For the text-containing cell, return its midpoint in [X, Y] coordinate format. 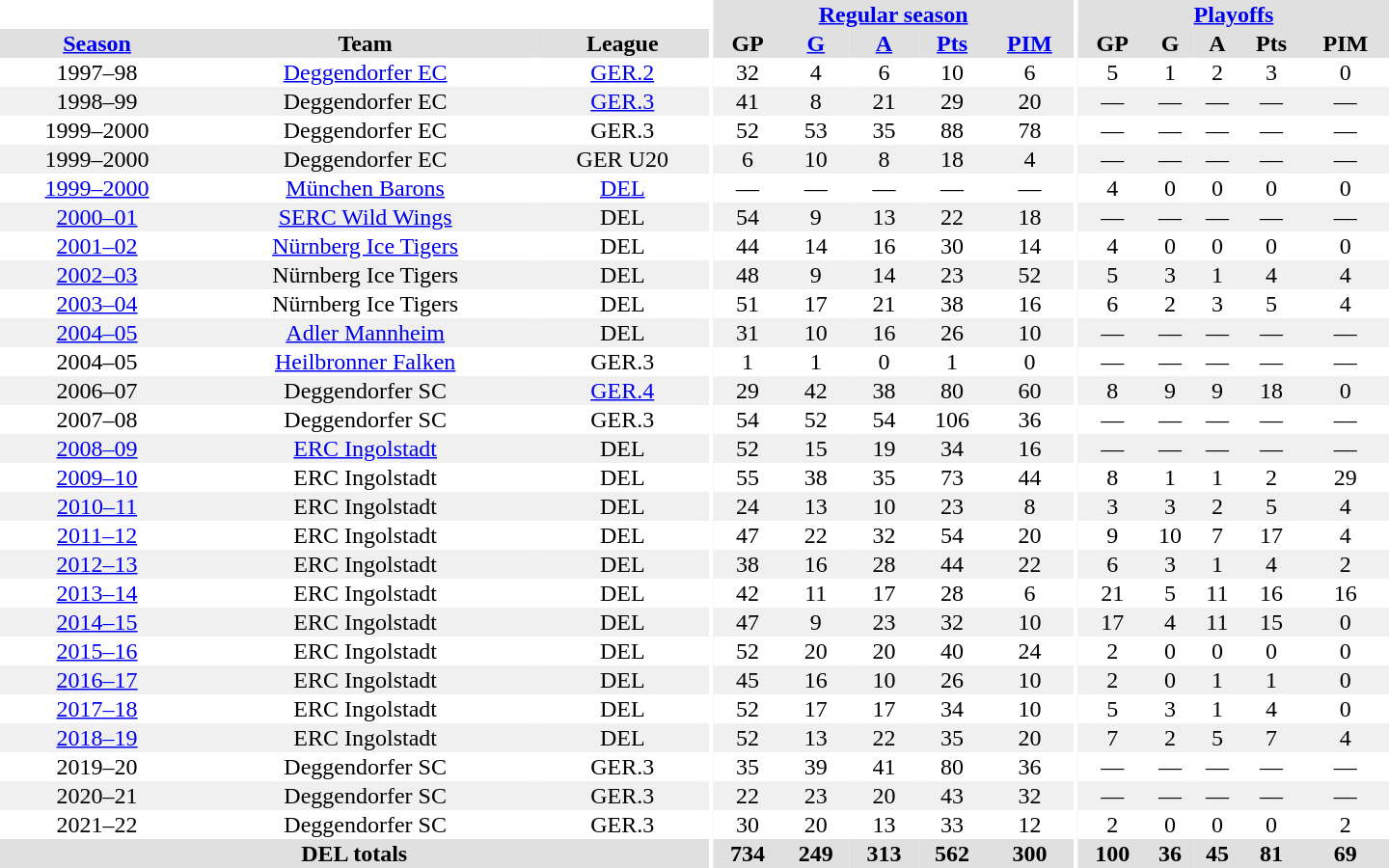
2000–01 [96, 217]
2016–17 [96, 680]
2014–15 [96, 622]
SERC Wild Wings [365, 217]
2020–21 [96, 796]
2003–04 [96, 304]
81 [1271, 854]
DEL totals [354, 854]
73 [953, 477]
51 [749, 304]
Team [365, 43]
München Barons [365, 188]
2009–10 [96, 477]
Regular season [893, 14]
GER.4 [622, 391]
2018–19 [96, 738]
2013–14 [96, 593]
40 [953, 651]
313 [884, 854]
Playoffs [1234, 14]
2021–22 [96, 825]
League [622, 43]
106 [953, 420]
1998–99 [96, 101]
53 [816, 130]
249 [816, 854]
60 [1029, 391]
12 [1029, 825]
19 [884, 448]
GER U20 [622, 159]
2006–07 [96, 391]
Season [96, 43]
55 [749, 477]
88 [953, 130]
100 [1113, 854]
2017–18 [96, 709]
48 [749, 275]
33 [953, 825]
31 [749, 333]
43 [953, 796]
2008–09 [96, 448]
2001–02 [96, 246]
734 [749, 854]
39 [816, 767]
2011–12 [96, 535]
Heilbronner Falken [365, 362]
2019–20 [96, 767]
562 [953, 854]
2015–16 [96, 651]
Adler Mannheim [365, 333]
78 [1029, 130]
2007–08 [96, 420]
2002–03 [96, 275]
2010–11 [96, 506]
69 [1346, 854]
GER.2 [622, 72]
300 [1029, 854]
1997–98 [96, 72]
2012–13 [96, 564]
